Pinpoint the cell where the given text exists, returning its (x, y) midpoint coordinate. 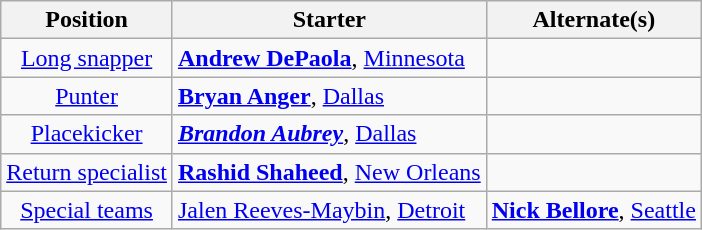
Return specialist (87, 172)
Position (87, 20)
Punter (87, 96)
Rashid Shaheed, New Orleans (329, 172)
Starter (329, 20)
Bryan Anger, Dallas (329, 96)
Special teams (87, 210)
Brandon Aubrey, Dallas (329, 134)
Jalen Reeves-Maybin, Detroit (329, 210)
Andrew DePaola, Minnesota (329, 58)
Long snapper (87, 58)
Placekicker (87, 134)
Nick Bellore, Seattle (594, 210)
Alternate(s) (594, 20)
